Capture the cell that displays the provided text and extract its [x, y] central coordinate. 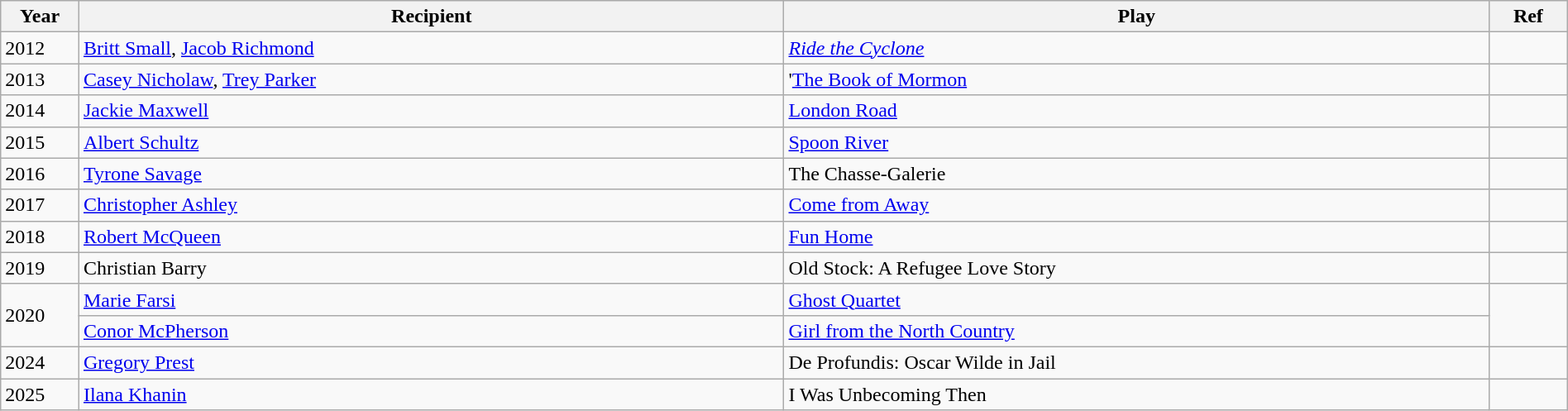
The Chasse-Galerie [1136, 174]
Year [40, 17]
2012 [40, 48]
I Was Unbecoming Then [1136, 394]
Christopher Ashley [432, 205]
Conor McPherson [432, 331]
Gregory Prest [432, 362]
Come from Away [1136, 205]
2018 [40, 237]
Girl from the North Country [1136, 331]
'The Book of Mormon [1136, 79]
2017 [40, 205]
Spoon River [1136, 142]
2024 [40, 362]
Robert McQueen [432, 237]
Christian Barry [432, 268]
Play [1136, 17]
Ilana Khanin [432, 394]
Albert Schultz [432, 142]
Casey Nicholaw, Trey Parker [432, 79]
Ghost Quartet [1136, 299]
2020 [40, 315]
2014 [40, 111]
Ride the Cyclone [1136, 48]
2015 [40, 142]
2016 [40, 174]
Ref [1528, 17]
London Road [1136, 111]
2019 [40, 268]
Fun Home [1136, 237]
Old Stock: A Refugee Love Story [1136, 268]
2013 [40, 79]
Recipient [432, 17]
De Profundis: Oscar Wilde in Jail [1136, 362]
2025 [40, 394]
Marie Farsi [432, 299]
Jackie Maxwell [432, 111]
Tyrone Savage [432, 174]
Britt Small, Jacob Richmond [432, 48]
